Find where the given text appears and provide that cell's center as [X, Y] coordinate. 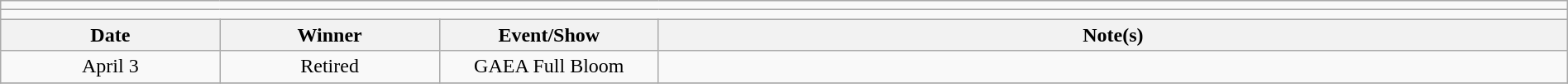
Retired [329, 67]
April 3 [111, 67]
Event/Show [549, 35]
Note(s) [1113, 35]
Winner [329, 35]
GAEA Full Bloom [549, 67]
Date [111, 35]
